Scan for the cell matching the given text and deliver its (X, Y) coordinate at center. 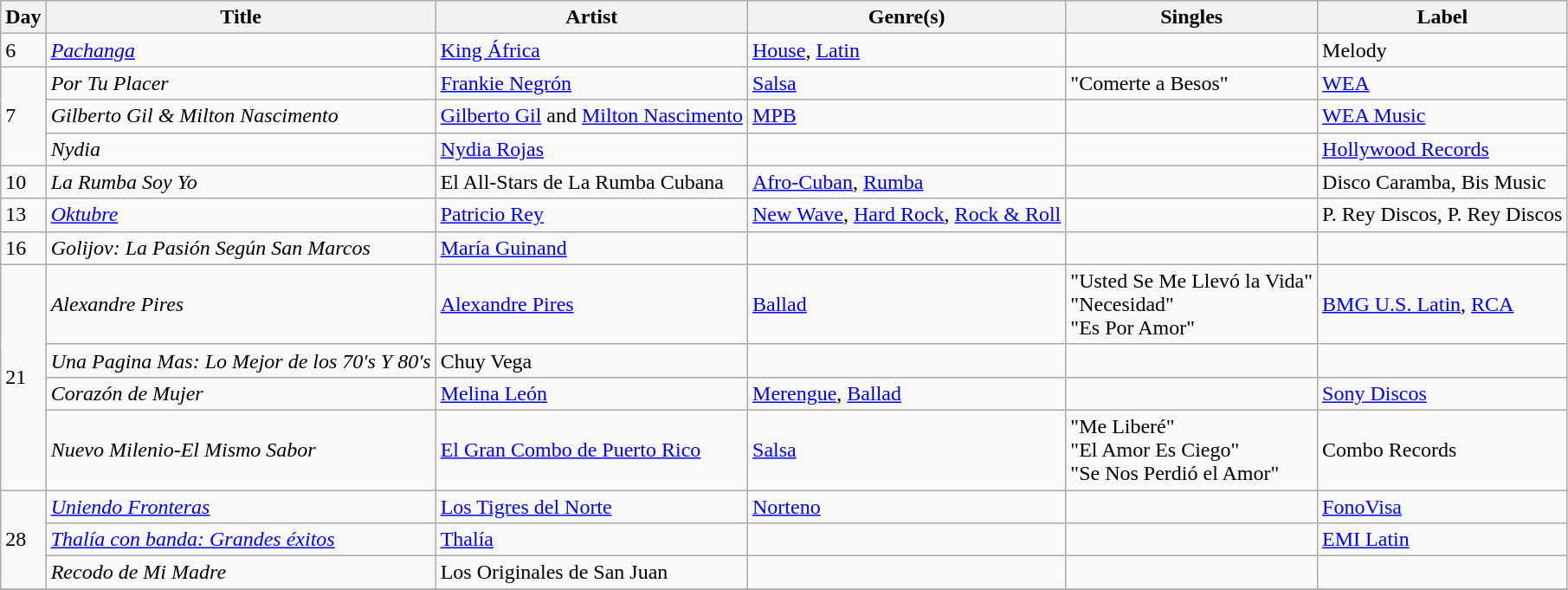
Corazón de Mujer (241, 393)
Nuevo Milenio-El Mismo Sabor (241, 450)
Gilberto Gil & Milton Nascimento (241, 116)
Chuy Vega (591, 360)
16 (23, 248)
King África (591, 50)
Nydia (241, 149)
Merengue, Ballad (907, 393)
EMI Latin (1442, 540)
"Me Liberé""El Amor Es Ciego""Se Nos Perdió el Amor" (1191, 450)
Genre(s) (907, 17)
Melina León (591, 393)
Artist (591, 17)
Recodo de Mi Madre (241, 573)
Los Tigres del Norte (591, 507)
Combo Records (1442, 450)
MPB (907, 116)
WEA Music (1442, 116)
Norteno (907, 507)
Golijov: La Pasión Según San Marcos (241, 248)
"Usted Se Me Llevó la Vida""Necesidad""Es Por Amor" (1191, 304)
Disco Caramba, Bis Music (1442, 182)
FonoVisa (1442, 507)
Thalía (591, 540)
28 (23, 540)
P. Rey Discos, P. Rey Discos (1442, 215)
New Wave, Hard Rock, Rock & Roll (907, 215)
Hollywood Records (1442, 149)
Por Tu Placer (241, 83)
Ballad (907, 304)
6 (23, 50)
La Rumba Soy Yo (241, 182)
Afro-Cuban, Rumba (907, 182)
Frankie Negrón (591, 83)
7 (23, 116)
Gilberto Gil and Milton Nascimento (591, 116)
Pachanga (241, 50)
10 (23, 182)
Uniendo Fronteras (241, 507)
María Guinand (591, 248)
Label (1442, 17)
WEA (1442, 83)
"Comerte a Besos" (1191, 83)
El Gran Combo de Puerto Rico (591, 450)
Nydia Rojas (591, 149)
Day (23, 17)
Sony Discos (1442, 393)
House, Latin (907, 50)
El All-Stars de La Rumba Cubana (591, 182)
21 (23, 377)
BMG U.S. Latin, RCA (1442, 304)
Oktubre (241, 215)
Melody (1442, 50)
Los Originales de San Juan (591, 573)
Thalía con banda: Grandes éxitos (241, 540)
Title (241, 17)
13 (23, 215)
Una Pagina Mas: Lo Mejor de los 70's Y 80's (241, 360)
Patricio Rey (591, 215)
Singles (1191, 17)
